Pinpoint the cell where the given text exists, returning its (X, Y) midpoint coordinate. 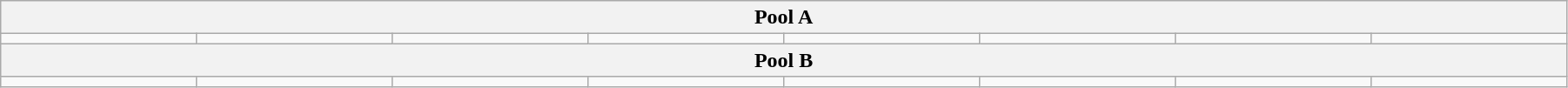
Pool A (784, 17)
Pool B (784, 60)
